From the cell containing the given text, extract its center point as (X, Y) coordinate. 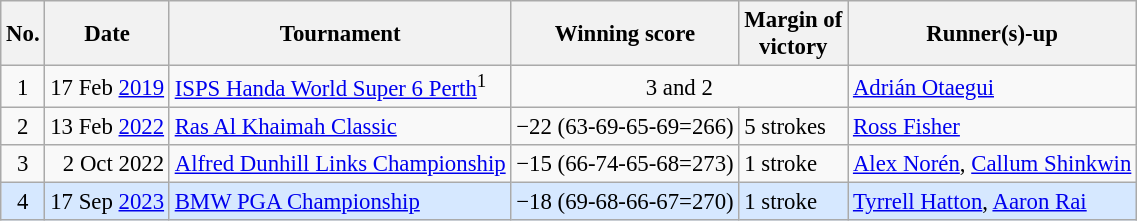
Alfred Dunhill Links Championship (340, 164)
Winning score (625, 34)
17 Feb 2019 (107, 87)
3 (23, 164)
4 (23, 202)
Date (107, 34)
Adrián Otaegui (992, 87)
ISPS Handa World Super 6 Perth1 (340, 87)
Margin ofvictory (794, 34)
Runner(s)-up (992, 34)
−15 (66-74-65-68=273) (625, 164)
Tyrrell Hatton, Aaron Rai (992, 202)
Ras Al Khaimah Classic (340, 127)
Alex Norén, Callum Shinkwin (992, 164)
3 and 2 (680, 87)
Tournament (340, 34)
13 Feb 2022 (107, 127)
17 Sep 2023 (107, 202)
Ross Fisher (992, 127)
2 Oct 2022 (107, 164)
−22 (63-69-65-69=266) (625, 127)
−18 (69-68-66-67=270) (625, 202)
1 (23, 87)
BMW PGA Championship (340, 202)
No. (23, 34)
2 (23, 127)
5 strokes (794, 127)
